Return (x, y) of the center of cell containing provided text 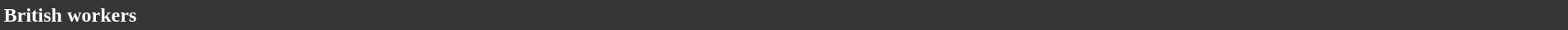
British workers (784, 15)
